From the cell containing the given text, extract its center point as (X, Y) coordinate. 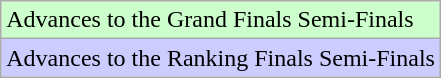
Advances to the Ranking Finals Semi-Finals (221, 58)
Advances to the Grand Finals Semi-Finals (221, 20)
